Return the (x, y) coordinate for the center point of the cell that contains the specified text.  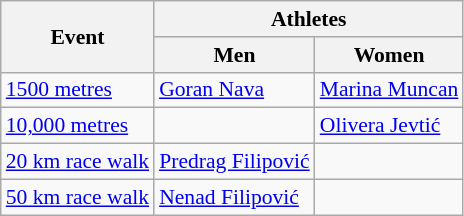
Men (234, 55)
Marina Muncan (390, 90)
Predrag Filipović (234, 162)
Olivera Jevtić (390, 126)
Event (78, 36)
Athletes (308, 19)
Goran Nava (234, 90)
1500 metres (78, 90)
20 km race walk (78, 162)
Nenad Filipović (234, 197)
Women (390, 55)
10,000 metres (78, 126)
50 km race walk (78, 197)
